Extract the [X, Y] coordinate from the center of the cell holding the provided text.  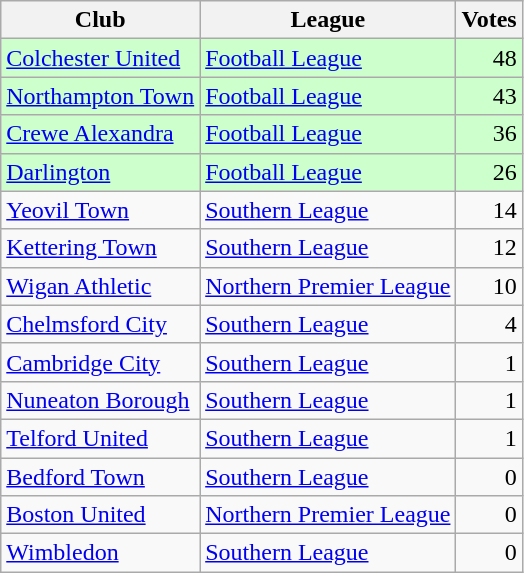
Votes [489, 20]
Northampton Town [100, 96]
36 [489, 134]
Bedford Town [100, 477]
26 [489, 172]
4 [489, 324]
Nuneaton Borough [100, 400]
Darlington [100, 172]
Yeovil Town [100, 210]
14 [489, 210]
Wimbledon [100, 553]
10 [489, 286]
43 [489, 96]
Telford United [100, 438]
12 [489, 248]
Crewe Alexandra [100, 134]
Kettering Town [100, 248]
Club [100, 20]
Boston United [100, 515]
Chelmsford City [100, 324]
Wigan Athletic [100, 286]
League [328, 20]
Colchester United [100, 58]
Cambridge City [100, 362]
48 [489, 58]
